Find where the given text appears and provide that cell's center as [x, y] coordinate. 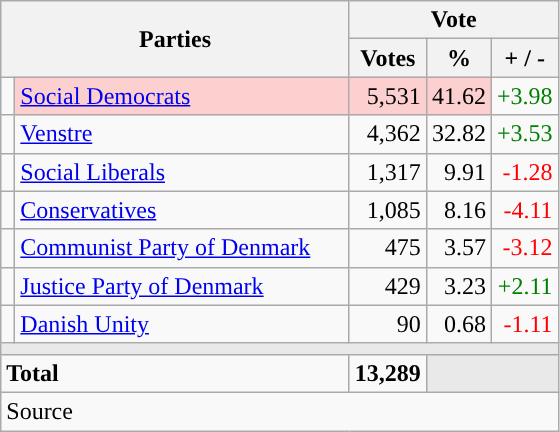
1,085 [388, 210]
32.82 [458, 134]
5,531 [388, 96]
9.91 [458, 172]
+2.11 [524, 286]
Parties [176, 39]
Votes [388, 58]
Justice Party of Denmark [182, 286]
13,289 [388, 373]
Total [176, 373]
Social Democrats [182, 96]
475 [388, 248]
-1.28 [524, 172]
8.16 [458, 210]
41.62 [458, 96]
1,317 [388, 172]
Danish Unity [182, 324]
Communist Party of Denmark [182, 248]
% [458, 58]
+ / - [524, 58]
-3.12 [524, 248]
Conservatives [182, 210]
429 [388, 286]
0.68 [458, 324]
90 [388, 324]
3.23 [458, 286]
+3.98 [524, 96]
Social Liberals [182, 172]
Vote [454, 20]
Source [280, 411]
Venstre [182, 134]
-1.11 [524, 324]
-4.11 [524, 210]
3.57 [458, 248]
+3.53 [524, 134]
4,362 [388, 134]
